Output the (X, Y) coordinate of the center of the cell containing the given text.  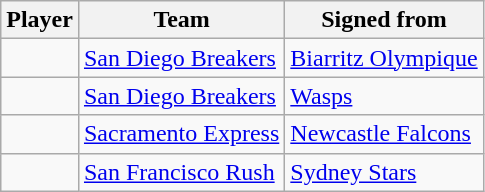
Sacramento Express (181, 134)
Team (181, 20)
Player (40, 20)
Biarritz Olympique (384, 58)
Newcastle Falcons (384, 134)
Wasps (384, 96)
Sydney Stars (384, 172)
Signed from (384, 20)
San Francisco Rush (181, 172)
